Output the [X, Y] coordinate of the center of the cell containing the given text.  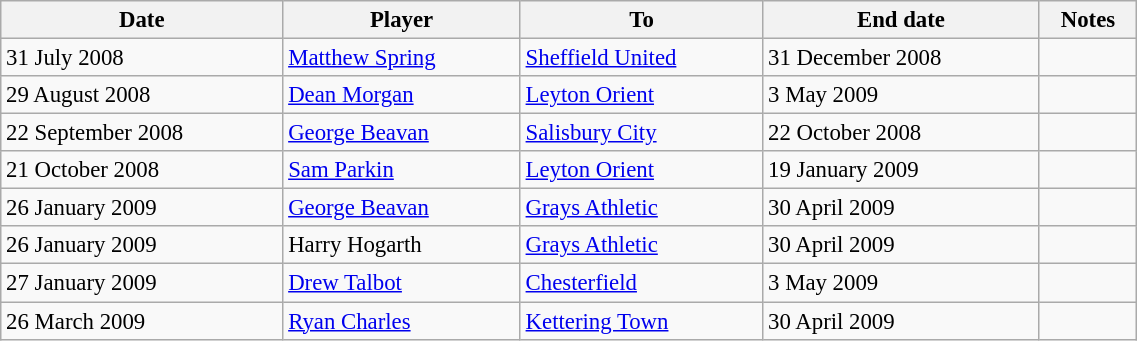
To [641, 20]
27 January 2009 [142, 283]
Sam Parkin [402, 170]
Kettering Town [641, 321]
Ryan Charles [402, 321]
Chesterfield [641, 283]
31 December 2008 [901, 58]
Dean Morgan [402, 95]
Player [402, 20]
Matthew Spring [402, 58]
Harry Hogarth [402, 245]
Sheffield United [641, 58]
21 October 2008 [142, 170]
22 September 2008 [142, 133]
31 July 2008 [142, 58]
Salisbury City [641, 133]
19 January 2009 [901, 170]
29 August 2008 [142, 95]
End date [901, 20]
22 October 2008 [901, 133]
Date [142, 20]
Notes [1088, 20]
26 March 2009 [142, 321]
Drew Talbot [402, 283]
